Determine the (x, y) coordinate at the center of the cell enclosing the given text.  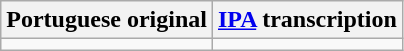
IPA transcription (307, 20)
Portuguese original (107, 20)
